Detect which cell encompasses the target text, then output its [x, y] center coordinate. 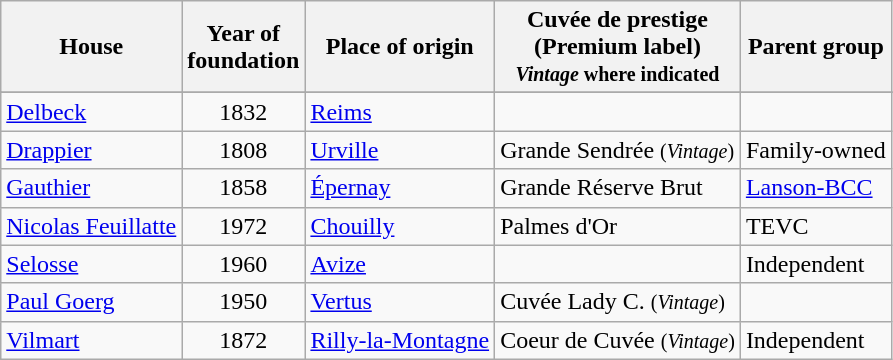
Urville [400, 150]
1832 [244, 112]
Paul Goerg [92, 302]
Vilmart [92, 340]
1950 [244, 302]
Place of origin [400, 47]
Avize [400, 264]
Family-owned [816, 150]
House [92, 47]
TEVC [816, 226]
Vertus [400, 302]
Selosse [92, 264]
1872 [244, 340]
Gauthier [92, 188]
Chouilly [400, 226]
Nicolas Feuillatte [92, 226]
Year offoundation [244, 47]
Grande Sendrée (Vintage) [618, 150]
Cuvée Lady C. (Vintage) [618, 302]
1972 [244, 226]
Lanson-BCC [816, 188]
Coeur de Cuvée (Vintage) [618, 340]
Palmes d'Or [618, 226]
Reims [400, 112]
Parent group [816, 47]
Rilly-la-Montagne [400, 340]
Épernay [400, 188]
1960 [244, 264]
Grande Réserve Brut [618, 188]
1808 [244, 150]
Drappier [92, 150]
1858 [244, 188]
Cuvée de prestige(Premium label)Vintage where indicated [618, 47]
Delbeck [92, 112]
